Pinpoint the cell where the given text exists, returning its [x, y] midpoint coordinate. 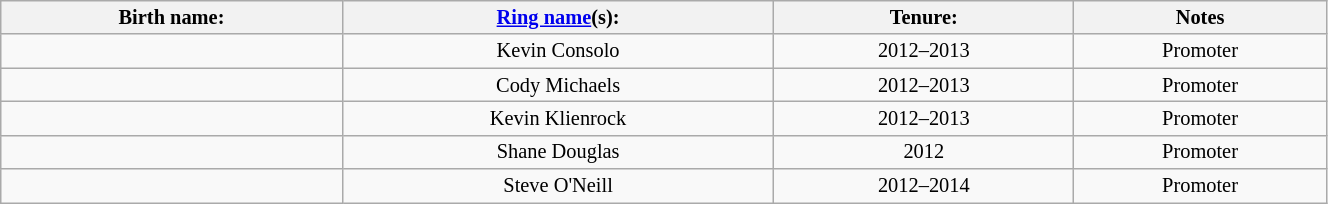
Shane Douglas [558, 152]
Birth name: [172, 17]
Kevin Klienrock [558, 118]
2012–2014 [924, 186]
Notes [1200, 17]
Tenure: [924, 17]
Steve O'Neill [558, 186]
2012 [924, 152]
Kevin Consolo [558, 51]
Cody Michaels [558, 85]
Ring name(s): [558, 17]
